Return (X, Y) of the center of cell containing provided text 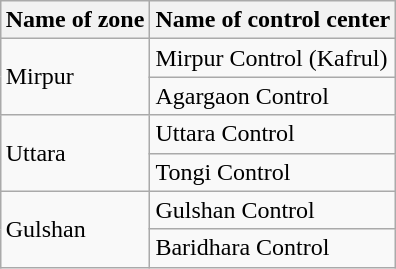
Mirpur Control (Kafrul) (273, 58)
Baridhara Control (273, 248)
Gulshan (75, 229)
Name of zone (75, 20)
Agargaon Control (273, 96)
Name of control center (273, 20)
Tongi Control (273, 172)
Uttara (75, 153)
Mirpur (75, 77)
Gulshan Control (273, 210)
Uttara Control (273, 134)
